Determine the (x, y) coordinate at the center of the cell enclosing the given text.  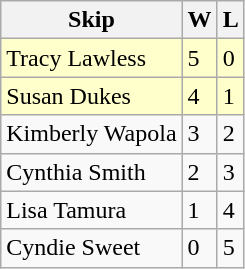
Kimberly Wapola (92, 134)
Susan Dukes (92, 96)
Tracy Lawless (92, 58)
Lisa Tamura (92, 210)
Cynthia Smith (92, 172)
W (200, 20)
Skip (92, 20)
Cyndie Sweet (92, 248)
L (230, 20)
